Search for the cell housing the specified text and yield its [x, y] center coordinate. 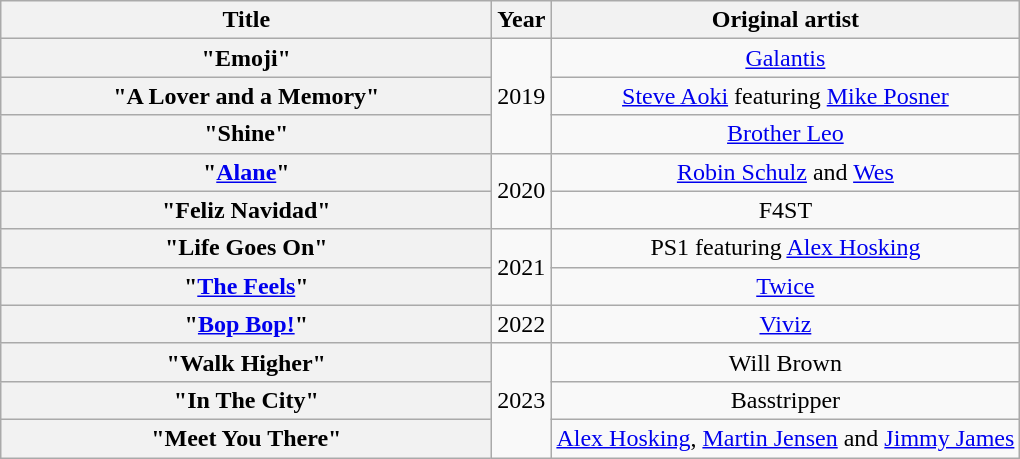
"Emoji" [246, 58]
Title [246, 20]
"Shine" [246, 134]
"Bop Bop!" [246, 324]
2023 [522, 400]
2022 [522, 324]
Twice [786, 286]
Alex Hosking, Martin Jensen and Jimmy James [786, 438]
Year [522, 20]
"Alane" [246, 172]
"Meet You There" [246, 438]
2020 [522, 191]
Steve Aoki featuring Mike Posner [786, 96]
"Life Goes On" [246, 248]
"In The City" [246, 400]
"Feliz Navidad" [246, 210]
Original artist [786, 20]
Galantis [786, 58]
2021 [522, 267]
"Walk Higher" [246, 362]
PS1 featuring Alex Hosking [786, 248]
"The Feels" [246, 286]
F4ST [786, 210]
Basstripper [786, 400]
Brother Leo [786, 134]
Robin Schulz and Wes [786, 172]
Viviz [786, 324]
Will Brown [786, 362]
2019 [522, 96]
"A Lover and a Memory" [246, 96]
